From the cell containing the given text, extract its center point as (X, Y) coordinate. 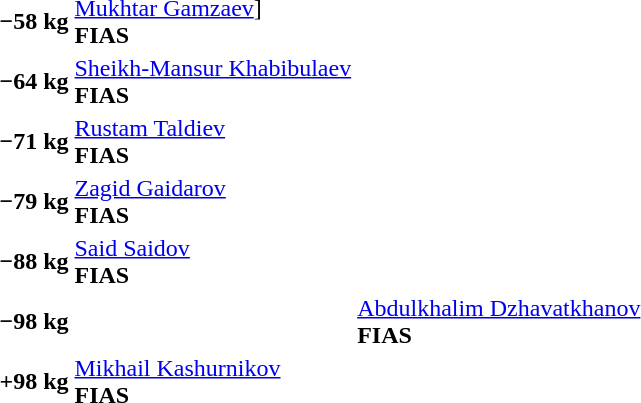
Said SaidovFIAS (213, 262)
Zagid GaidarovFIAS (213, 202)
Rustam TaldievFIAS (213, 142)
Sheikh-Mansur KhabibulaevFIAS (213, 82)
